Locate the cell with the specified text and output its (x, y) center coordinate. 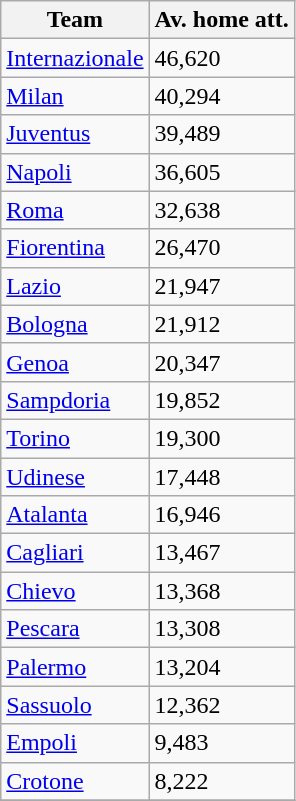
Atalanta (75, 515)
21,947 (222, 286)
20,347 (222, 362)
12,362 (222, 705)
39,489 (222, 134)
Cagliari (75, 553)
8,222 (222, 781)
36,605 (222, 172)
Fiorentina (75, 248)
26,470 (222, 248)
13,204 (222, 667)
Chievo (75, 591)
19,300 (222, 438)
Sassuolo (75, 705)
21,912 (222, 324)
40,294 (222, 96)
Lazio (75, 286)
Napoli (75, 172)
Palermo (75, 667)
13,308 (222, 629)
Torino (75, 438)
19,852 (222, 400)
Milan (75, 96)
32,638 (222, 210)
9,483 (222, 743)
13,368 (222, 591)
Bologna (75, 324)
16,946 (222, 515)
Internazionale (75, 58)
Juventus (75, 134)
17,448 (222, 477)
Crotone (75, 781)
Genoa (75, 362)
Empoli (75, 743)
Pescara (75, 629)
Sampdoria (75, 400)
Av. home att. (222, 20)
46,620 (222, 58)
Team (75, 20)
Roma (75, 210)
Udinese (75, 477)
13,467 (222, 553)
